Detect which cell encompasses the target text, then output its (X, Y) center coordinate. 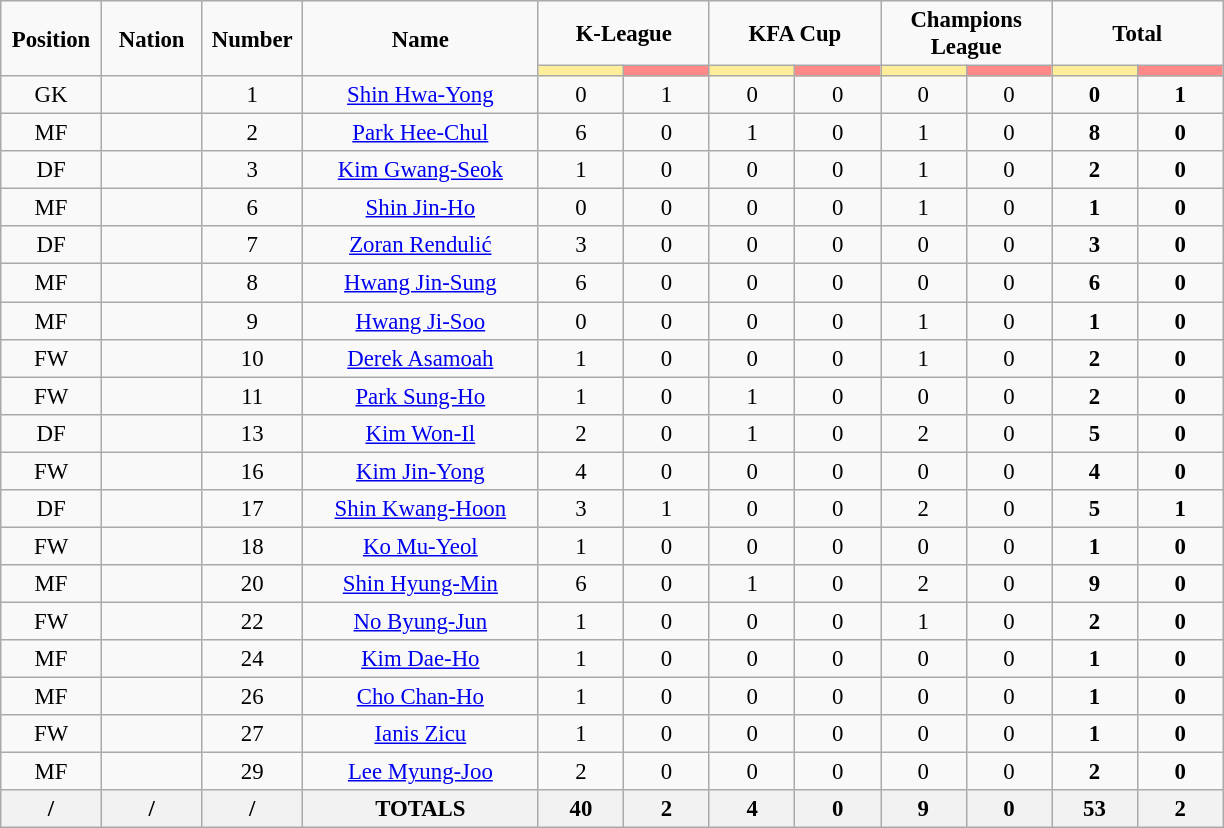
Lee Myung-Joo (421, 772)
18 (252, 546)
Zoran Rendulić (421, 245)
Shin Hwa-Yong (421, 95)
Shin Hyung-Min (421, 584)
Nation (152, 38)
Number (252, 38)
Kim Gwang-Seok (421, 170)
27 (252, 734)
KFA Cup (794, 34)
Derek Asamoah (421, 358)
Kim Won-Il (421, 433)
7 (252, 245)
GK (52, 95)
Position (52, 38)
Park Hee-Chul (421, 133)
Name (421, 38)
26 (252, 697)
Ianis Zicu (421, 734)
16 (252, 471)
Champions League (966, 34)
Kim Dae-Ho (421, 659)
13 (252, 433)
Cho Chan-Ho (421, 697)
Shin Jin-Ho (421, 208)
11 (252, 396)
17 (252, 509)
53 (1095, 809)
Hwang Jin-Sung (421, 283)
K-League (624, 34)
Total (1138, 34)
No Byung-Jun (421, 621)
Hwang Ji-Soo (421, 321)
24 (252, 659)
TOTALS (421, 809)
40 (581, 809)
10 (252, 358)
29 (252, 772)
Kim Jin-Yong (421, 471)
Park Sung-Ho (421, 396)
Shin Kwang-Hoon (421, 509)
20 (252, 584)
22 (252, 621)
Ko Mu-Yeol (421, 546)
